Identify which cell holds the provided text, then report its [x, y] central coordinate. 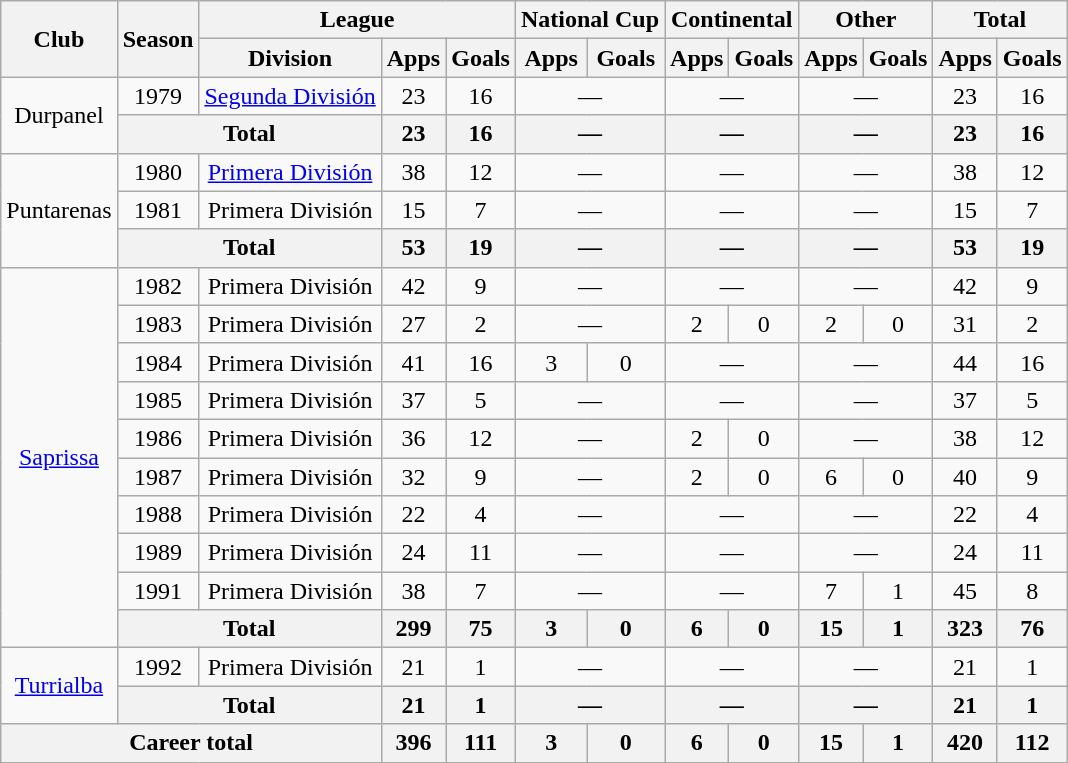
323 [965, 629]
299 [413, 629]
Puntarenas [59, 210]
Saprissa [59, 458]
1991 [158, 591]
1980 [158, 172]
Division [290, 58]
1989 [158, 553]
1988 [158, 515]
75 [481, 629]
1985 [158, 400]
1982 [158, 286]
1981 [158, 210]
Turrialba [59, 686]
112 [1032, 743]
National Cup [590, 20]
Career total [192, 743]
45 [965, 591]
76 [1032, 629]
32 [413, 477]
Segunda División [290, 96]
41 [413, 362]
1984 [158, 362]
1979 [158, 96]
40 [965, 477]
420 [965, 743]
27 [413, 324]
36 [413, 438]
Continental [732, 20]
League [358, 20]
Durpanel [59, 115]
8 [1032, 591]
Club [59, 39]
396 [413, 743]
1987 [158, 477]
1992 [158, 667]
Season [158, 39]
1983 [158, 324]
44 [965, 362]
31 [965, 324]
Other [866, 20]
111 [481, 743]
1986 [158, 438]
